Find where the given text appears and provide that cell's center as [x, y] coordinate. 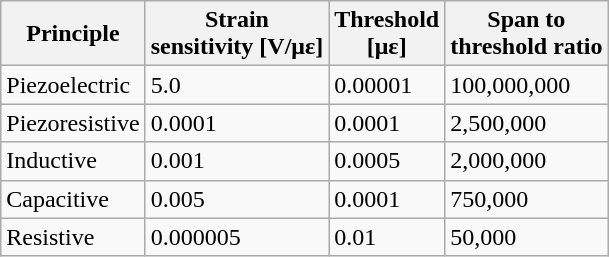
Resistive [73, 237]
Inductive [73, 161]
750,000 [526, 199]
0.0005 [387, 161]
0.005 [237, 199]
Piezoresistive [73, 123]
Span tothreshold ratio [526, 34]
100,000,000 [526, 85]
2,500,000 [526, 123]
50,000 [526, 237]
Capacitive [73, 199]
0.001 [237, 161]
0.01 [387, 237]
0.00001 [387, 85]
0.000005 [237, 237]
5.0 [237, 85]
Strainsensitivity [V/με] [237, 34]
Threshold[με] [387, 34]
Principle [73, 34]
Piezoelectric [73, 85]
2,000,000 [526, 161]
